For the text-containing cell, return its midpoint in [x, y] coordinate format. 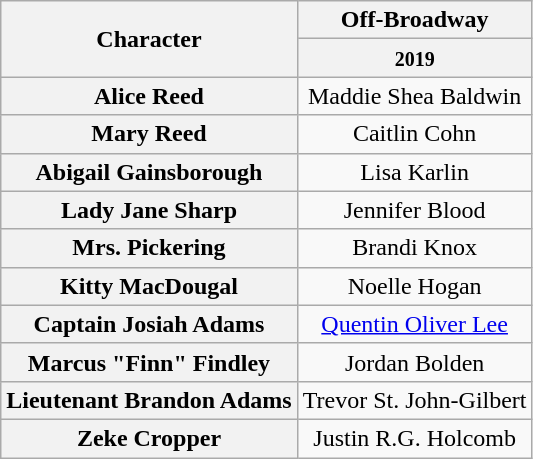
Lisa Karlin [414, 172]
Quentin Oliver Lee [414, 324]
Brandi Knox [414, 248]
Abigail Gainsborough [149, 172]
Alice Reed [149, 96]
Character [149, 39]
Captain Josiah Adams [149, 324]
Jordan Bolden [414, 362]
Zeke Cropper [149, 438]
Jennifer Blood [414, 210]
Marcus "Finn" Findley [149, 362]
Trevor St. John-Gilbert [414, 400]
Noelle Hogan [414, 286]
Maddie Shea Baldwin [414, 96]
Lieutenant Brandon Adams [149, 400]
Lady Jane Sharp [149, 210]
Kitty MacDougal [149, 286]
Mrs. Pickering [149, 248]
Justin R.G. Holcomb [414, 438]
2019 [414, 58]
Caitlin Cohn [414, 134]
Mary Reed [149, 134]
Off-Broadway [414, 20]
